Output the (x, y) coordinate of the center of the cell containing the given text.  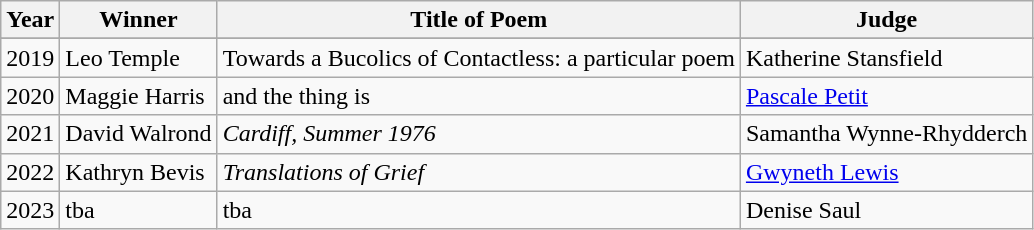
2023 (30, 210)
Gwyneth Lewis (886, 172)
Translations of Grief (478, 172)
David Walrond (138, 134)
Denise Saul (886, 210)
Kathryn Bevis (138, 172)
Judge (886, 20)
2022 (30, 172)
2021 (30, 134)
and the thing is (478, 96)
Pascale Petit (886, 96)
2019 (30, 58)
Year (30, 20)
2020 (30, 96)
Katherine Stansfield (886, 58)
Towards a Bucolics of Contactless: a particular poem (478, 58)
Samantha Wynne-Rhydderch (886, 134)
Title of Poem (478, 20)
Maggie Harris (138, 96)
Winner (138, 20)
Leo Temple (138, 58)
Cardiff, Summer 1976 (478, 134)
